Provide the [x, y] coordinate of the cell's center where the given text is located.  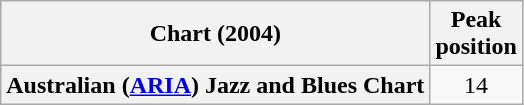
14 [476, 85]
Peakposition [476, 34]
Australian (ARIA) Jazz and Blues Chart [216, 85]
Chart (2004) [216, 34]
